Extract the (x, y) coordinate from the center of the cell holding the provided text.  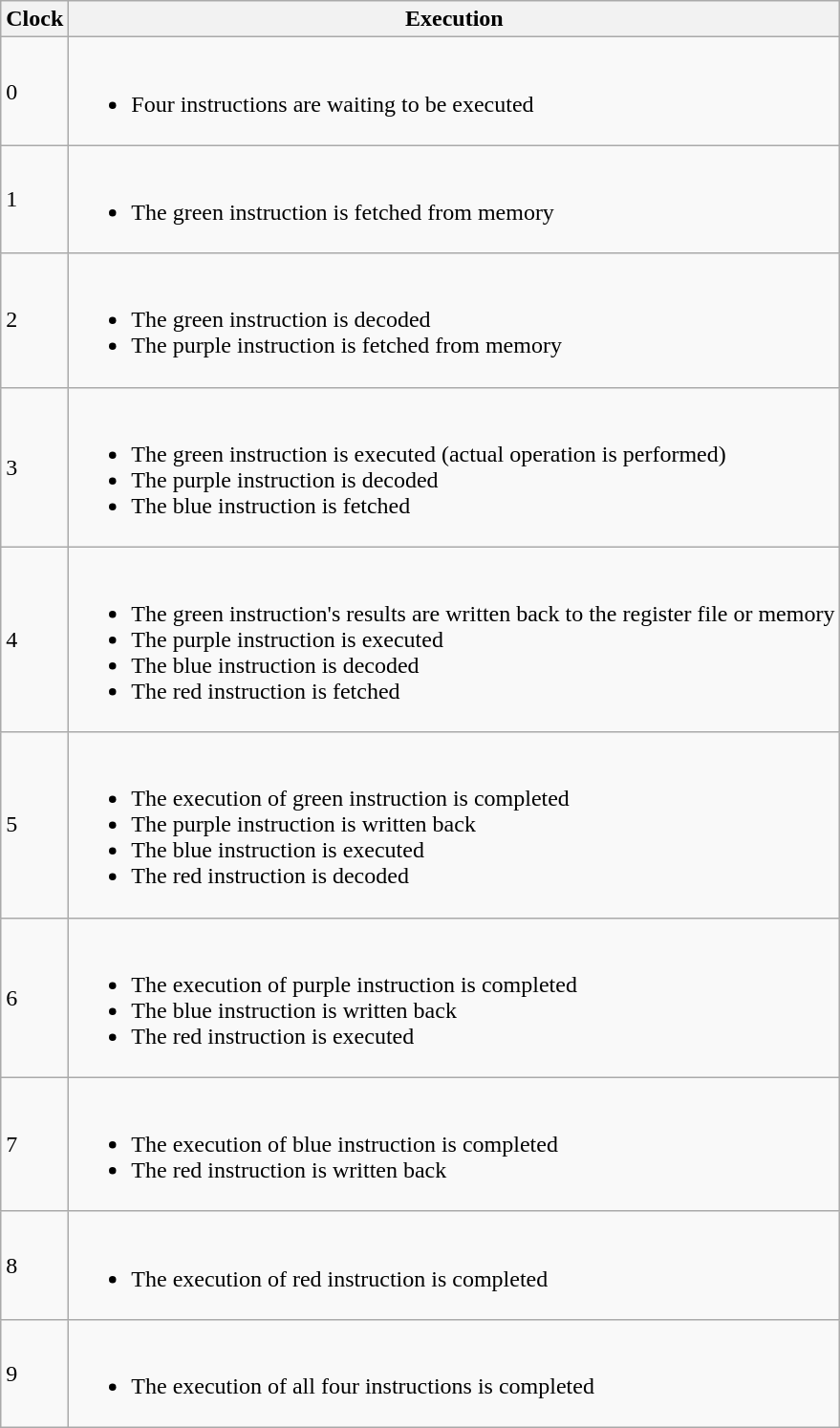
7 (34, 1144)
Execution (455, 19)
6 (34, 998)
9 (34, 1373)
The execution of red instruction is completed (455, 1266)
The execution of purple instruction is completedThe blue instruction is written backThe red instruction is executed (455, 998)
The green instruction is fetched from memory (455, 199)
2 (34, 320)
8 (34, 1266)
5 (34, 825)
The execution of blue instruction is completedThe red instruction is written back (455, 1144)
The green instruction is decodedThe purple instruction is fetched from memory (455, 320)
0 (34, 92)
The green instruction is executed (actual operation is performed)The purple instruction is decodedThe blue instruction is fetched (455, 466)
1 (34, 199)
Four instructions are waiting to be executed (455, 92)
3 (34, 466)
The execution of green instruction is completedThe purple instruction is written backThe blue instruction is executedThe red instruction is decoded (455, 825)
4 (34, 639)
Clock (34, 19)
The execution of all four instructions is completed (455, 1373)
